Return the (X, Y) coordinate for the center point of the cell that contains the specified text.  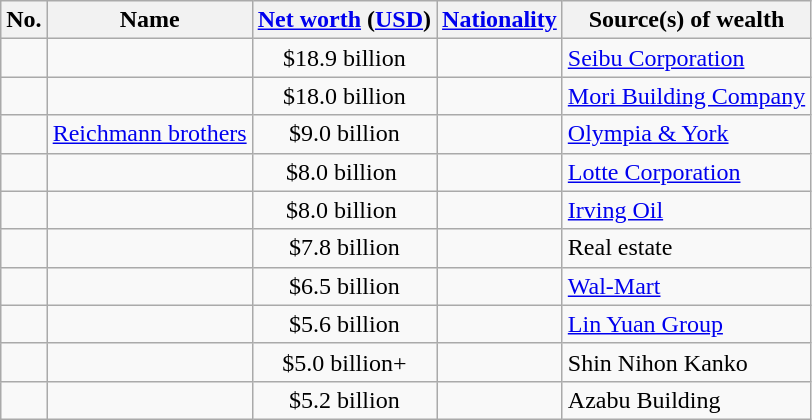
Azabu Building (686, 400)
Lin Yuan Group (686, 324)
$18.0 billion (344, 96)
$18.9 billion (344, 58)
Seibu Corporation (686, 58)
Olympia & York (686, 134)
$5.0 billion+ (344, 362)
Lotte Corporation (686, 172)
Real estate (686, 248)
Irving Oil (686, 210)
No. (24, 20)
Name (150, 20)
$5.6 billion (344, 324)
Shin Nihon Kanko (686, 362)
Wal-Mart (686, 286)
$5.2 billion (344, 400)
$7.8 billion (344, 248)
Net worth (USD) (344, 20)
Reichmann brothers (150, 134)
Mori Building Company (686, 96)
$6.5 billion (344, 286)
Source(s) of wealth (686, 20)
Nationality (500, 20)
$9.0 billion (344, 134)
